Capture the cell that displays the provided text and extract its (x, y) central coordinate. 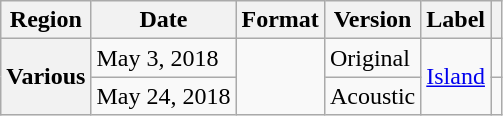
Format (280, 20)
May 3, 2018 (164, 58)
May 24, 2018 (164, 96)
Island (456, 77)
Label (456, 20)
Region (46, 20)
Original (372, 58)
Version (372, 20)
Various (46, 77)
Acoustic (372, 96)
Date (164, 20)
